Capture the cell that displays the provided text and extract its (x, y) central coordinate. 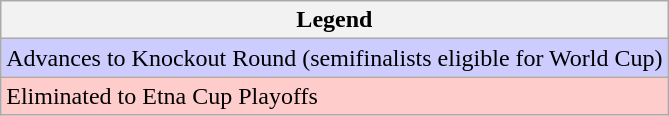
Advances to Knockout Round (semifinalists eligible for World Cup) (334, 58)
Eliminated to Etna Cup Playoffs (334, 96)
Legend (334, 20)
